Provide the (X, Y) coordinate of the cell's center where the given text is located.  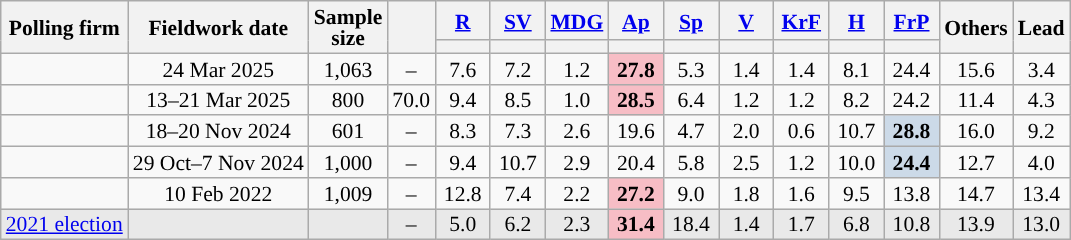
V (746, 20)
7.6 (462, 68)
5.0 (462, 224)
Ap (636, 20)
8.3 (462, 132)
2.0 (746, 132)
601 (348, 132)
6.8 (856, 224)
13.9 (976, 224)
12.8 (462, 194)
13–21 Mar 2025 (218, 100)
R (462, 20)
14.7 (976, 194)
18.4 (690, 224)
9.0 (690, 194)
13.4 (1042, 194)
13.0 (1042, 224)
800 (348, 100)
8.5 (518, 100)
Sp (690, 20)
5.8 (690, 162)
3.4 (1042, 68)
MDG (576, 20)
11.4 (976, 100)
Others (976, 27)
2.3 (576, 224)
31.4 (636, 224)
6.4 (690, 100)
18–20 Nov 2024 (218, 132)
7.3 (518, 132)
9.5 (856, 194)
4.7 (690, 132)
27.2 (636, 194)
10 Feb 2022 (218, 194)
2.6 (576, 132)
7.2 (518, 68)
2021 election (64, 224)
8.2 (856, 100)
6.2 (518, 224)
28.5 (636, 100)
4.0 (1042, 162)
Samplesize (348, 27)
Lead (1042, 27)
1.7 (802, 224)
7.4 (518, 194)
9.2 (1042, 132)
2.2 (576, 194)
29 Oct–7 Nov 2024 (218, 162)
20.4 (636, 162)
Fieldwork date (218, 27)
19.6 (636, 132)
15.6 (976, 68)
27.8 (636, 68)
2.5 (746, 162)
1.0 (576, 100)
1,063 (348, 68)
FrP (912, 20)
H (856, 20)
28.8 (912, 132)
8.1 (856, 68)
12.7 (976, 162)
10.0 (856, 162)
SV (518, 20)
1,009 (348, 194)
13.8 (912, 194)
10.8 (912, 224)
Polling firm (64, 27)
0.6 (802, 132)
1.8 (746, 194)
1,000 (348, 162)
KrF (802, 20)
5.3 (690, 68)
1.6 (802, 194)
24.2 (912, 100)
4.3 (1042, 100)
70.0 (411, 100)
16.0 (976, 132)
2.9 (576, 162)
24 Mar 2025 (218, 68)
